Capture the cell that displays the provided text and extract its (X, Y) central coordinate. 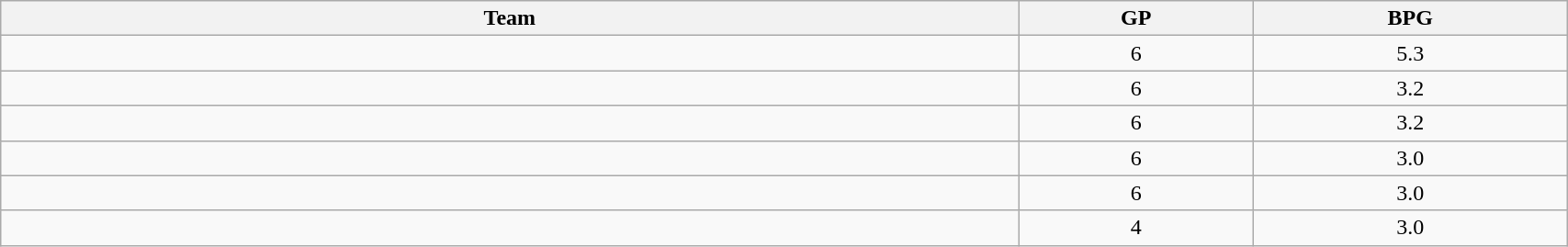
4 (1136, 228)
BPG (1411, 18)
GP (1136, 18)
Team (510, 18)
5.3 (1411, 53)
